For the text-containing cell, return its midpoint in (X, Y) coordinate format. 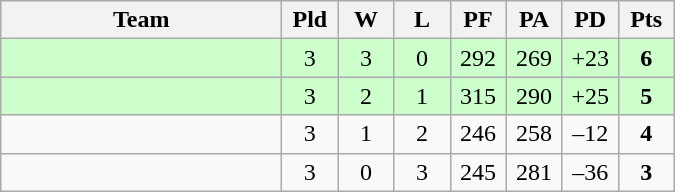
PF (478, 20)
PA (534, 20)
W (366, 20)
Pts (646, 20)
281 (534, 172)
L (422, 20)
Pld (310, 20)
245 (478, 172)
258 (534, 134)
+23 (590, 58)
–12 (590, 134)
315 (478, 96)
Team (142, 20)
PD (590, 20)
246 (478, 134)
290 (534, 96)
+25 (590, 96)
4 (646, 134)
5 (646, 96)
292 (478, 58)
269 (534, 58)
6 (646, 58)
–36 (590, 172)
